Identify which cell holds the provided text, then report its [X, Y] central coordinate. 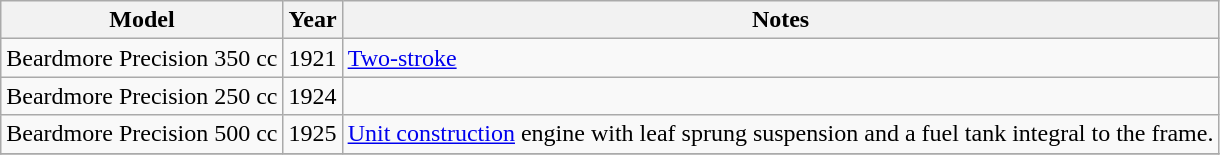
Beardmore Precision 250 cc [142, 96]
Year [312, 20]
Notes [780, 20]
Beardmore Precision 500 cc [142, 134]
1924 [312, 96]
Unit construction engine with leaf sprung suspension and a fuel tank integral to the frame. [780, 134]
Two-stroke [780, 58]
1921 [312, 58]
Model [142, 20]
1925 [312, 134]
Beardmore Precision 350 cc [142, 58]
